For the text-containing cell, return its midpoint in (X, Y) coordinate format. 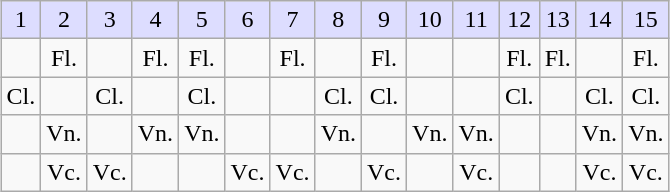
8 (338, 20)
3 (110, 20)
1 (21, 20)
5 (202, 20)
2 (64, 20)
9 (384, 20)
14 (599, 20)
6 (248, 20)
4 (155, 20)
7 (292, 20)
15 (646, 20)
13 (558, 20)
12 (519, 20)
11 (476, 20)
10 (430, 20)
